Search for the cell housing the specified text and yield its [X, Y] center coordinate. 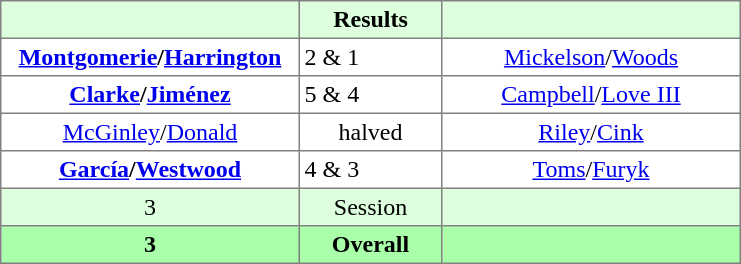
4 & 3 [370, 170]
Campbell/Love III [591, 95]
McGinley/Donald [150, 132]
Riley/Cink [591, 132]
Toms/Furyk [591, 170]
5 & 4 [370, 95]
García/Westwood [150, 170]
Clarke/Jiménez [150, 95]
Results [370, 20]
Session [370, 207]
Overall [370, 245]
Montgomerie/Harrington [150, 57]
Mickelson/Woods [591, 57]
2 & 1 [370, 57]
halved [370, 132]
